Search for the cell housing the specified text and yield its (x, y) center coordinate. 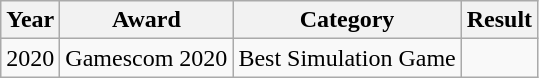
Gamescom 2020 (146, 58)
2020 (30, 58)
Category (347, 20)
Award (146, 20)
Best Simulation Game (347, 58)
Result (499, 20)
Year (30, 20)
